Output the [X, Y] coordinate of the center of the cell containing the given text.  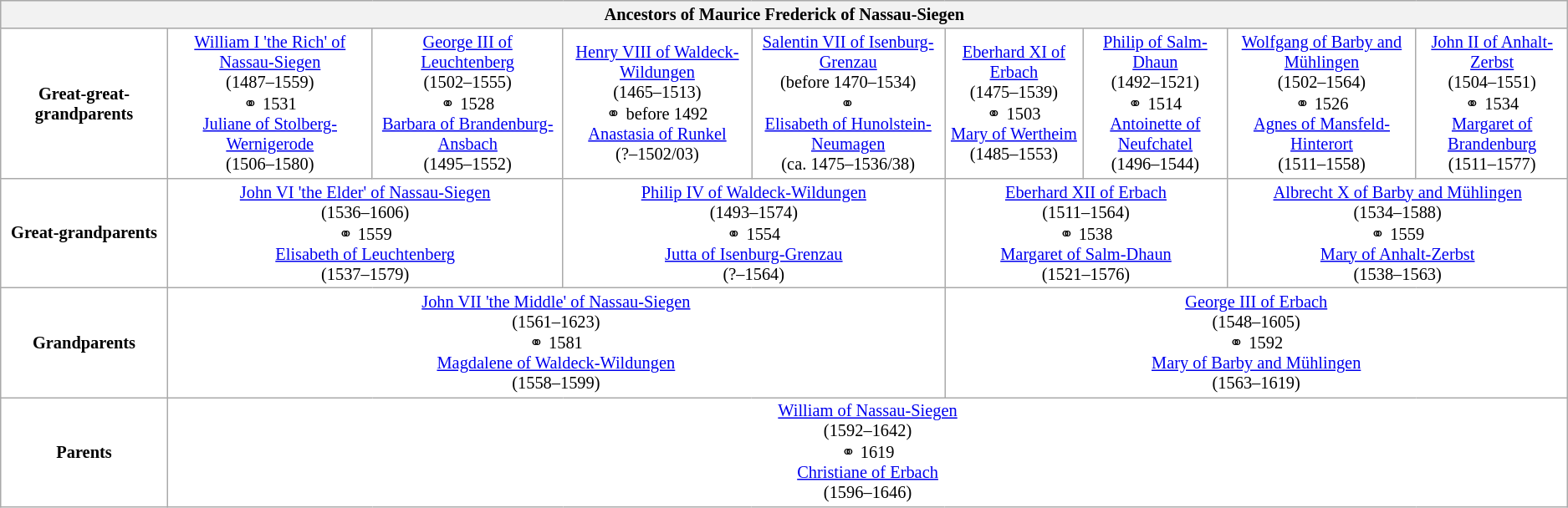
Great-grandparents [84, 232]
Ancestors of Maurice Frederick of Nassau-Siegen [784, 14]
William I 'the Rich' of Nassau-Siegen(1487–1559)⚭ 1531Juliane of Stolberg-Wernigerode(1506–1580) [269, 104]
Salentin VII of Isenburg-Grenzau(before 1470–1534)⚭Elisabeth of Hunolstein-Neumagen(ca. 1475–1536/38) [848, 104]
Henry VIII of Waldeck-Wildungen(1465–1513)⚭ before 1492Anastasia of Runkel(?–1502/03) [657, 104]
Wolfgang of Barby and Mühlingen(1502–1564)⚭ 1526Agnes of Mansfeld-Hinterort(1511–1558) [1321, 104]
George III of Erbach(1548–1605)⚭ 1592Mary of Barby and Mühlingen(1563–1619) [1256, 343]
John VII 'the Middle' of Nassau-Siegen(1561–1623)⚭ 1581Magdalene of Waldeck-Wildungen(1558–1599) [555, 343]
John II of Anhalt-Zerbst(1504–1551)⚭ 1534Margaret of Brandenburg(1511–1577) [1492, 104]
Albrecht X of Barby and Mühlingen(1534–1588)⚭ 1559Mary of Anhalt-Zerbst(1538–1563) [1397, 232]
Grandparents [84, 343]
Great-great-grandparents [84, 104]
Parents [84, 451]
Philip of Salm-Dhaun(1492–1521)⚭ 1514Antoinette of Neufchatel(1496–1544) [1155, 104]
Eberhard XII of Erbach(1511–1564)⚭ 1538Margaret of Salm-Dhaun(1521–1576) [1086, 232]
Philip IV of Waldeck-Wildungen(1493–1574)⚭ 1554Jutta of Isenburg-Grenzau(?–1564) [753, 232]
George III of Leuchtenberg(1502–1555)⚭ 1528Barbara of Brandenburg-Ansbach(1495–1552) [467, 104]
John VI 'the Elder' of Nassau-Siegen(1536–1606)⚭ 1559Elisabeth of Leuchtenberg(1537–1579) [365, 232]
Eberhard XI of Erbach(1475–1539)⚭ 1503Mary of Wertheim(1485–1553) [1014, 104]
William of Nassau-Siegen(1592–1642)⚭ 1619Christiane of Erbach(1596–1646) [868, 451]
